Identify which cell holds the provided text, then report its (x, y) central coordinate. 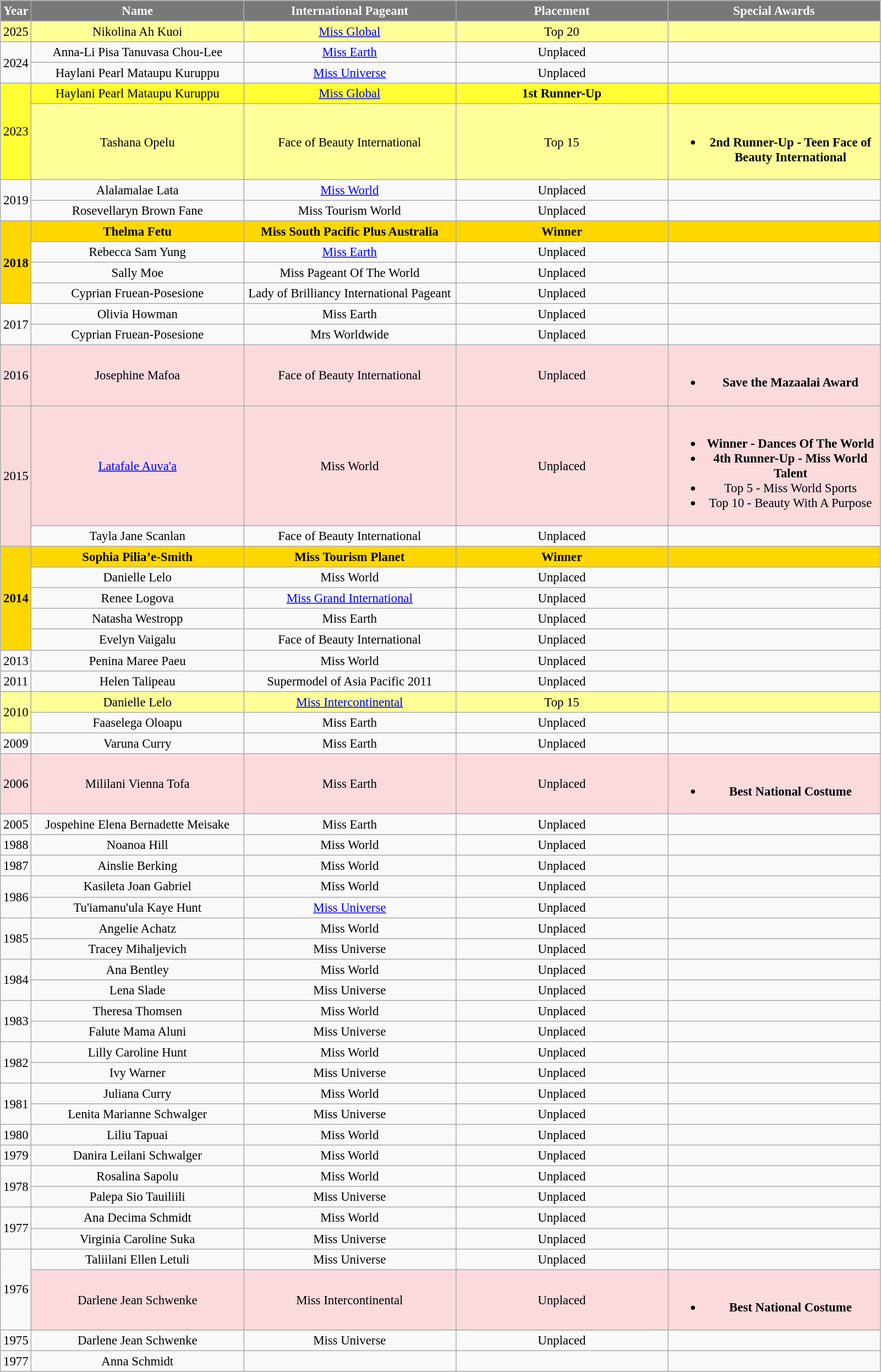
1985 (16, 938)
Danira Leilani Schwalger (138, 1156)
Save the Mazaalai Award (774, 375)
Winner - Dances Of The World4th Runner-Up - Miss World TalentTop 5 - Miss World SportsTop 10 - Beauty With A Purpose (774, 466)
Ana Bentley (138, 970)
Name (138, 11)
1987 (16, 866)
Tayla Jane Scanlan (138, 536)
Thelma Fetu (138, 231)
Rebecca Sam Yung (138, 252)
Liliu Tapuai (138, 1135)
2019 (16, 200)
Special Awards (774, 11)
Ainslie Berking (138, 866)
Jospehine Elena Bernadette Meisake (138, 825)
Rosevellaryn Brown Fane (138, 211)
Nikolina Ah Kuoi (138, 32)
Miss Tourism World (349, 211)
Year (16, 11)
2018 (16, 262)
Josephine Mafoa (138, 375)
Taliilani Ellen Letuli (138, 1259)
2nd Runner-Up - Teen Face of Beauty International (774, 142)
Angelie Achatz (138, 928)
1981 (16, 1104)
Rosalina Sapolu (138, 1177)
Sally Moe (138, 273)
Lilly Caroline Hunt (138, 1052)
Miss South Pacific Plus Australia (349, 231)
2014 (16, 598)
Sophia Pilia’e-Smith (138, 557)
Ivy Warner (138, 1073)
Tracey Mihaljevich (138, 949)
Top 20 (562, 32)
1984 (16, 980)
1976 (16, 1289)
Noanoa Hill (138, 845)
2006 (16, 784)
Lena Slade (138, 990)
2025 (16, 32)
2016 (16, 375)
1980 (16, 1135)
2010 (16, 712)
1st Runner-Up (562, 94)
Anna-Li Pisa Tanuvasa Chou-Lee (138, 52)
Virginia Caroline Suka (138, 1239)
2013 (16, 661)
Lady of Brilliancy International Pageant (349, 293)
2005 (16, 825)
Natasha Westropp (138, 619)
1986 (16, 897)
Renee Logova (138, 598)
Palepa Sio Tauiliili (138, 1197)
2009 (16, 743)
1978 (16, 1187)
Mrs Worldwide (349, 335)
1975 (16, 1341)
Varuna Curry (138, 743)
Miss Tourism Planet (349, 557)
1979 (16, 1156)
Mililani Vienna Tofa (138, 784)
Theresa Thomsen (138, 1011)
1982 (16, 1063)
Ana Decima Schmidt (138, 1218)
Tu'iamanu'ula Kaye Hunt (138, 907)
Placement (562, 11)
Juliana Curry (138, 1094)
Penina Maree Paeu (138, 661)
Miss Grand International (349, 598)
Supermodel of Asia Pacific 2011 (349, 681)
International Pageant (349, 11)
Faaselega Oloapu (138, 722)
2011 (16, 681)
1983 (16, 1021)
Helen Talipeau (138, 681)
Lenita Marianne Schwalger (138, 1114)
Miss Pageant Of The World (349, 273)
Tashana Opelu (138, 142)
2015 (16, 476)
Anna Schmidt (138, 1362)
2017 (16, 325)
Olivia Howman (138, 314)
Latafale Auva'a (138, 466)
Alalamalae Lata (138, 190)
Falute Mama Aluni (138, 1032)
2023 (16, 131)
Evelyn Vaigalu (138, 640)
1988 (16, 845)
Kasileta Joan Gabriel (138, 887)
2024 (16, 63)
